Return (x, y) of the center of cell containing provided text 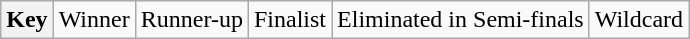
Winner (94, 20)
Eliminated in Semi-finals (461, 20)
Runner-up (192, 20)
Key (27, 20)
Finalist (290, 20)
Wildcard (638, 20)
